Find where the given text appears and provide that cell's center as (X, Y) coordinate. 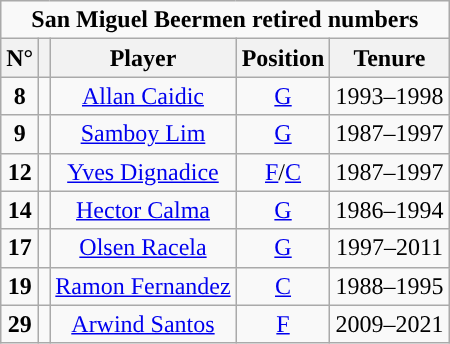
F (283, 324)
F/C (283, 172)
Allan Caidic (143, 96)
Hector Calma (143, 210)
8 (20, 96)
2009–2021 (390, 324)
14 (20, 210)
Ramon Fernandez (143, 286)
Olsen Racela (143, 248)
Arwind Santos (143, 324)
Tenure (390, 58)
Position (283, 58)
San Miguel Beermen retired numbers (225, 20)
1986–1994 (390, 210)
Samboy Lim (143, 134)
N° (20, 58)
Player (143, 58)
19 (20, 286)
12 (20, 172)
1993–1998 (390, 96)
1988–1995 (390, 286)
1997–2011 (390, 248)
29 (20, 324)
17 (20, 248)
C (283, 286)
Yves Dignadice (143, 172)
9 (20, 134)
